For the text-containing cell, return its midpoint in (x, y) coordinate format. 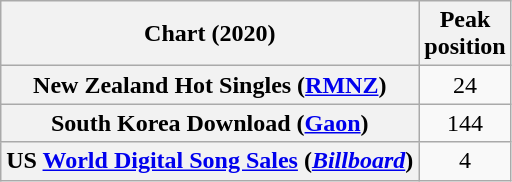
South Korea Download (Gaon) (210, 123)
144 (465, 123)
New Zealand Hot Singles (RMNZ) (210, 85)
US World Digital Song Sales (Billboard) (210, 161)
Chart (2020) (210, 34)
4 (465, 161)
Peakposition (465, 34)
24 (465, 85)
